Pinpoint the cell where the given text exists, returning its [X, Y] midpoint coordinate. 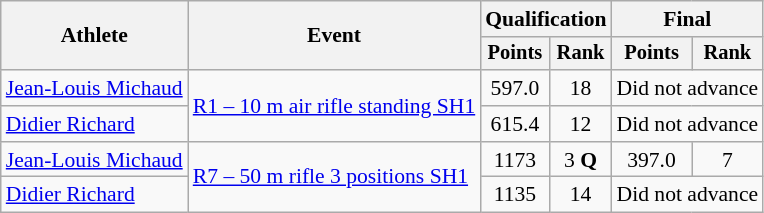
Qualification [546, 19]
1135 [514, 195]
7 [728, 160]
3 Q [581, 160]
Final [688, 19]
18 [581, 88]
Athlete [94, 36]
615.4 [514, 124]
R7 – 50 m rifle 3 positions SH1 [334, 178]
R1 – 10 m air rifle standing SH1 [334, 106]
12 [581, 124]
1173 [514, 160]
397.0 [652, 160]
14 [581, 195]
Event [334, 36]
597.0 [514, 88]
